Detect which cell encompasses the target text, then output its [X, Y] center coordinate. 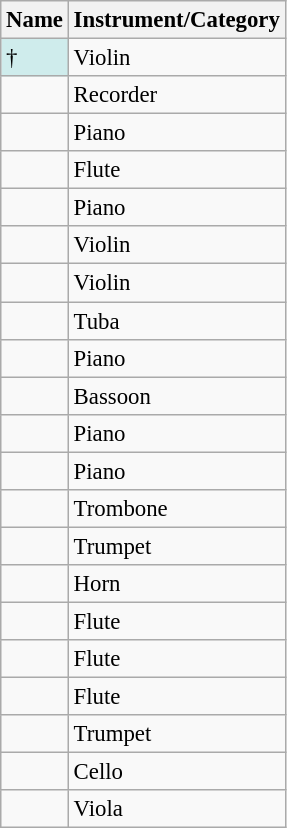
Viola [176, 809]
Name [35, 20]
Recorder [176, 95]
Trombone [176, 509]
Horn [176, 584]
† [35, 58]
Instrument/Category [176, 20]
Tuba [176, 321]
Bassoon [176, 396]
Cello [176, 772]
